Scan for the cell matching the given text and deliver its (X, Y) coordinate at center. 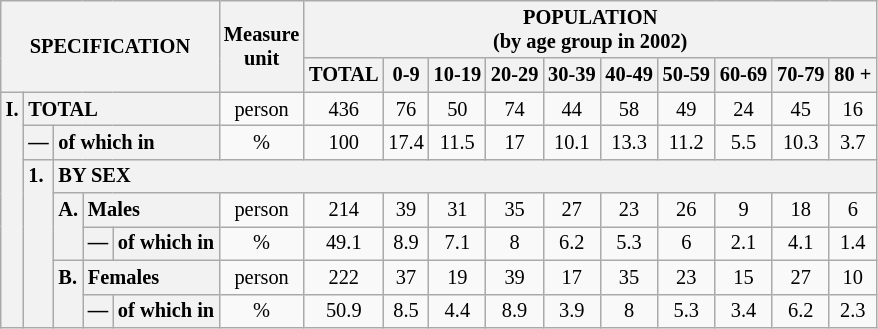
16 (852, 109)
19 (458, 277)
214 (344, 210)
31 (458, 210)
3.4 (744, 311)
50.9 (344, 311)
17.4 (406, 142)
3.7 (852, 142)
24 (744, 109)
10-19 (458, 75)
4.1 (800, 243)
7.1 (458, 243)
49 (686, 109)
50 (458, 109)
POPULATION (by age group in 2002) (590, 29)
SPECIFICATION (110, 46)
10 (852, 277)
2.1 (744, 243)
10.1 (572, 142)
11.2 (686, 142)
Females (151, 277)
B. (68, 294)
4.4 (458, 311)
80 + (852, 75)
I. (12, 210)
A. (68, 226)
0-9 (406, 75)
60-69 (744, 75)
70-79 (800, 75)
40-49 (628, 75)
50-59 (686, 75)
8.5 (406, 311)
11.5 (458, 142)
37 (406, 277)
76 (406, 109)
13.3 (628, 142)
Measure unit (262, 46)
58 (628, 109)
49.1 (344, 243)
10.3 (800, 142)
15 (744, 277)
44 (572, 109)
30-39 (572, 75)
1. (38, 243)
2.3 (852, 311)
436 (344, 109)
20-29 (514, 75)
100 (344, 142)
18 (800, 210)
45 (800, 109)
Males (151, 210)
74 (514, 109)
9 (744, 210)
26 (686, 210)
222 (344, 277)
BY SEX (466, 176)
3.9 (572, 311)
5.5 (744, 142)
1.4 (852, 243)
